Find where the given text appears and provide that cell's center as (x, y) coordinate. 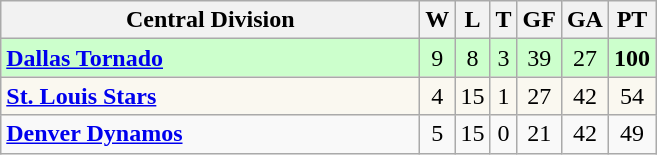
49 (632, 134)
54 (632, 96)
St. Louis Stars (210, 96)
L (472, 20)
5 (438, 134)
39 (539, 58)
21 (539, 134)
Dallas Tornado (210, 58)
3 (504, 58)
GA (584, 20)
9 (438, 58)
Central Division (210, 20)
1 (504, 96)
4 (438, 96)
PT (632, 20)
GF (539, 20)
8 (472, 58)
W (438, 20)
100 (632, 58)
0 (504, 134)
T (504, 20)
Denver Dynamos (210, 134)
